Detect which cell encompasses the target text, then output its [X, Y] center coordinate. 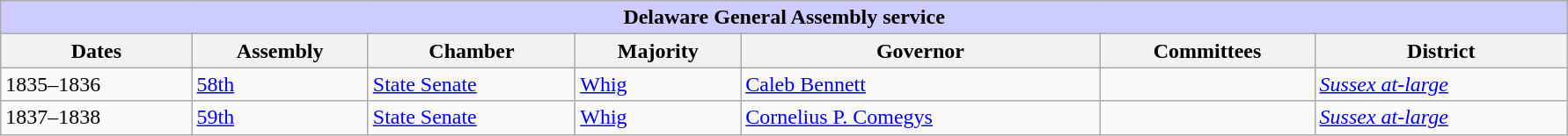
Chamber [472, 51]
Cornelius P. Comegys [920, 118]
Majority [658, 51]
Committees [1207, 51]
1835–1836 [97, 84]
Delaware General Assembly service [785, 18]
Dates [97, 51]
Assembly [280, 51]
59th [280, 118]
Governor [920, 51]
District [1441, 51]
Caleb Bennett [920, 84]
58th [280, 84]
1837–1838 [97, 118]
